Detect which cell encompasses the target text, then output its (X, Y) center coordinate. 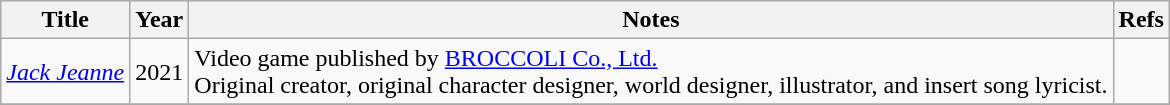
Year (160, 20)
Jack Jeanne (66, 72)
Notes (651, 20)
2021 (160, 72)
Video game published by BROCCOLI Co., Ltd.Original creator, original character designer, world designer, illustrator, and insert song lyricist. (651, 72)
Title (66, 20)
Refs (1141, 20)
